Scan for the cell matching the given text and deliver its (x, y) coordinate at center. 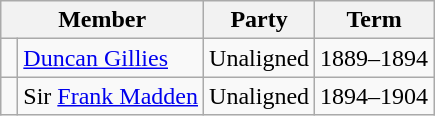
1889–1894 (374, 58)
Duncan Gillies (111, 58)
1894–1904 (374, 96)
Member (102, 20)
Term (374, 20)
Sir Frank Madden (111, 96)
Party (260, 20)
